From the cell containing the given text, extract its center point as [x, y] coordinate. 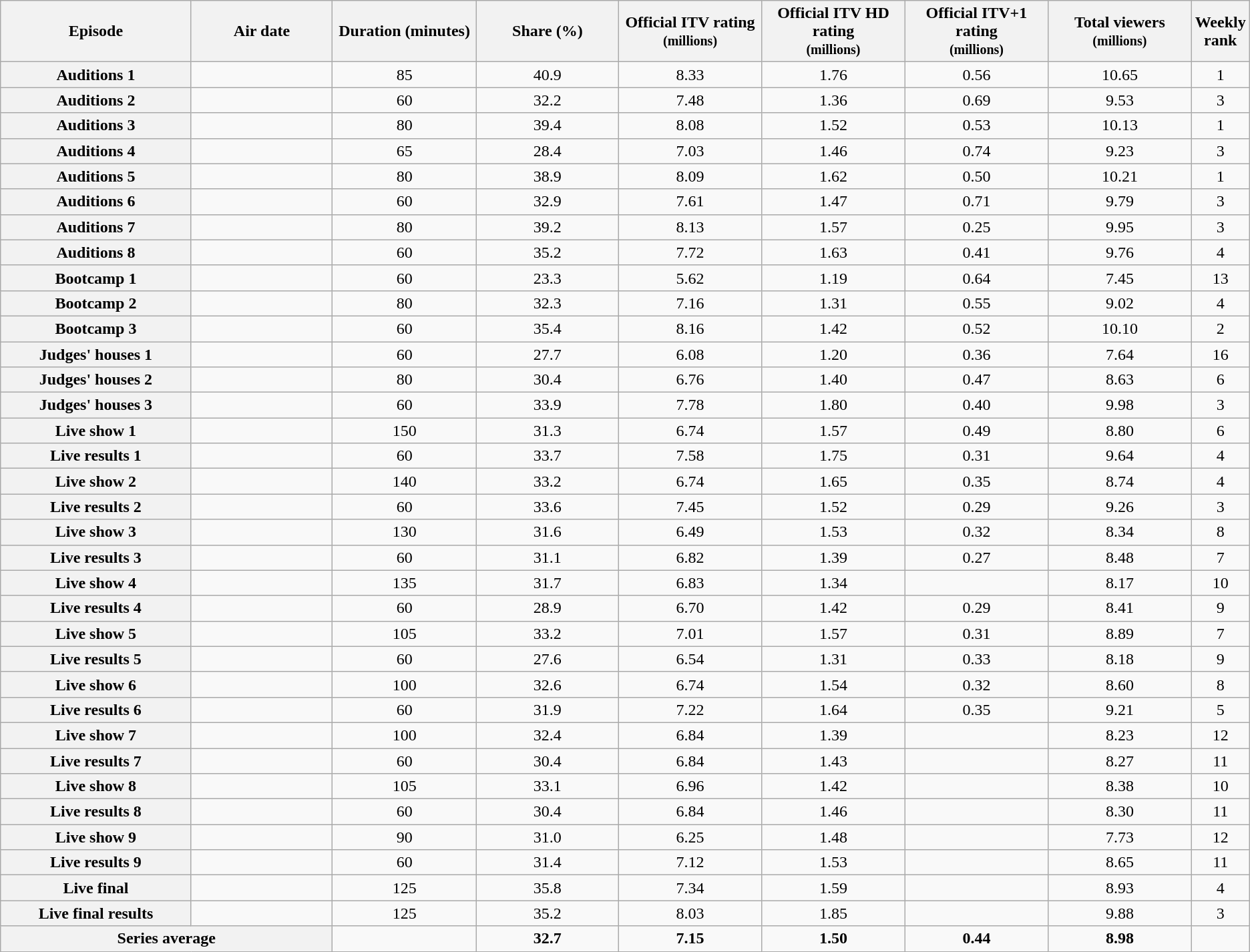
23.3 [548, 278]
32.4 [548, 735]
5 [1221, 710]
Total viewers(millions) [1120, 31]
Live results 4 [96, 608]
Live show 3 [96, 532]
Live results 2 [96, 507]
10.21 [1120, 176]
0.69 [976, 100]
140 [405, 481]
Live show 4 [96, 583]
8.08 [690, 126]
7.22 [690, 710]
Live results 9 [96, 863]
7.48 [690, 100]
1.20 [833, 354]
8.74 [1120, 481]
Live results 5 [96, 659]
Live results 8 [96, 812]
33.7 [548, 456]
7.64 [1120, 354]
0.25 [976, 227]
Bootcamp 1 [96, 278]
85 [405, 75]
Judges' houses 3 [96, 405]
1.54 [833, 684]
40.9 [548, 75]
Official ITV rating(millions) [690, 31]
0.49 [976, 431]
130 [405, 532]
39.2 [548, 227]
7.03 [690, 151]
0.40 [976, 405]
0.50 [976, 176]
1.50 [833, 939]
1.64 [833, 710]
7.73 [1120, 837]
7.12 [690, 863]
1.43 [833, 760]
135 [405, 583]
13 [1221, 278]
8.03 [690, 913]
28.4 [548, 151]
7.01 [690, 634]
10.65 [1120, 75]
0.36 [976, 354]
1.75 [833, 456]
9.21 [1120, 710]
0.53 [976, 126]
6.25 [690, 837]
31.4 [548, 863]
7.16 [690, 303]
31.3 [548, 431]
0.74 [976, 151]
38.9 [548, 176]
Auditions 6 [96, 202]
31.9 [548, 710]
33.1 [548, 786]
6.70 [690, 608]
5.62 [690, 278]
33.9 [548, 405]
Live final [96, 888]
0.55 [976, 303]
1.85 [833, 913]
Live results 6 [96, 710]
9.64 [1120, 456]
7.61 [690, 202]
0.33 [976, 659]
31.7 [548, 583]
0.47 [976, 380]
1.48 [833, 837]
Live show 1 [96, 431]
28.9 [548, 608]
Auditions 5 [96, 176]
9.02 [1120, 303]
27.7 [548, 354]
10.10 [1120, 328]
8.34 [1120, 532]
8.30 [1120, 812]
6.82 [690, 557]
Live results 7 [96, 760]
Live final results [96, 913]
Live show 7 [96, 735]
Live show 6 [96, 684]
90 [405, 837]
0.27 [976, 557]
32.9 [548, 202]
8.09 [690, 176]
8.13 [690, 227]
8.41 [1120, 608]
Share (%) [548, 31]
2 [1221, 328]
32.3 [548, 303]
Series average [167, 939]
150 [405, 431]
Auditions 2 [96, 100]
8.48 [1120, 557]
Live show 5 [96, 634]
Judges' houses 2 [96, 380]
6.96 [690, 786]
9.95 [1120, 227]
65 [405, 151]
8.27 [1120, 760]
1.76 [833, 75]
27.6 [548, 659]
1.65 [833, 481]
Auditions 3 [96, 126]
8.89 [1120, 634]
8.80 [1120, 431]
8.65 [1120, 863]
Live results 1 [96, 456]
Weekly rank [1221, 31]
35.4 [548, 328]
Auditions 1 [96, 75]
9.88 [1120, 913]
7.78 [690, 405]
6.49 [690, 532]
Auditions 7 [96, 227]
32.2 [548, 100]
8.93 [1120, 888]
1.80 [833, 405]
9.26 [1120, 507]
6.83 [690, 583]
6.08 [690, 354]
8.17 [1120, 583]
8.60 [1120, 684]
Air date [262, 31]
Official ITV HD rating(millions) [833, 31]
7.15 [690, 939]
1.19 [833, 278]
6.54 [690, 659]
32.6 [548, 684]
1.62 [833, 176]
9.98 [1120, 405]
8.18 [1120, 659]
8.23 [1120, 735]
32.7 [548, 939]
35.8 [548, 888]
16 [1221, 354]
Live show 9 [96, 837]
8.16 [690, 328]
1.34 [833, 583]
9.23 [1120, 151]
7.34 [690, 888]
Live show 2 [96, 481]
8.38 [1120, 786]
Judges' houses 1 [96, 354]
Bootcamp 2 [96, 303]
33.6 [548, 507]
Auditions 4 [96, 151]
0.64 [976, 278]
Live show 8 [96, 786]
1.59 [833, 888]
9.53 [1120, 100]
Auditions 8 [96, 252]
1.47 [833, 202]
Official ITV+1 rating(millions) [976, 31]
Bootcamp 3 [96, 328]
39.4 [548, 126]
0.52 [976, 328]
9.76 [1120, 252]
7.58 [690, 456]
31.6 [548, 532]
7.72 [690, 252]
8.63 [1120, 380]
1.40 [833, 380]
Duration (minutes) [405, 31]
8.98 [1120, 939]
1.63 [833, 252]
10.13 [1120, 126]
6.76 [690, 380]
8.33 [690, 75]
Live results 3 [96, 557]
1.36 [833, 100]
0.71 [976, 202]
31.1 [548, 557]
9.79 [1120, 202]
Episode [96, 31]
0.41 [976, 252]
31.0 [548, 837]
0.56 [976, 75]
0.44 [976, 939]
